For the text-containing cell, return its midpoint in (x, y) coordinate format. 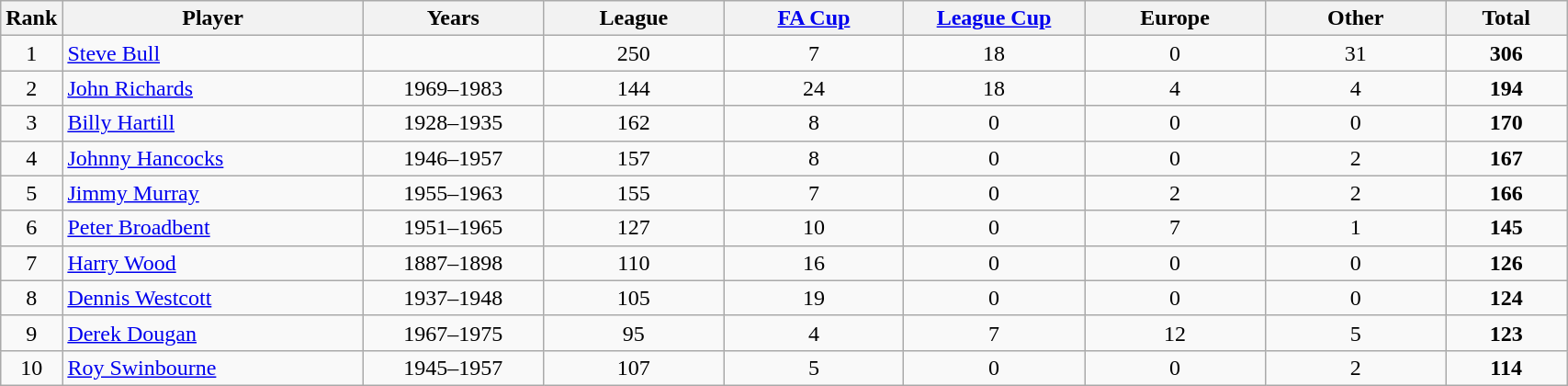
Derek Dougan (213, 333)
1928–1935 (453, 123)
167 (1506, 158)
9 (31, 333)
Other (1356, 18)
Rank (31, 18)
157 (634, 158)
145 (1506, 228)
127 (634, 228)
1955–1963 (453, 193)
166 (1506, 193)
Billy Hartill (213, 123)
12 (1176, 333)
1969–1983 (453, 88)
114 (1506, 368)
1945–1957 (453, 368)
1946–1957 (453, 158)
League (634, 18)
1887–1898 (453, 263)
19 (814, 298)
3 (31, 123)
John Richards (213, 88)
107 (634, 368)
Steve Bull (213, 53)
1937–1948 (453, 298)
31 (1356, 53)
124 (1506, 298)
250 (634, 53)
105 (634, 298)
1967–1975 (453, 333)
Roy Swinbourne (213, 368)
Dennis Westcott (213, 298)
Europe (1176, 18)
1951–1965 (453, 228)
170 (1506, 123)
League Cup (994, 18)
Johnny Hancocks (213, 158)
Harry Wood (213, 263)
162 (634, 123)
6 (31, 228)
Years (453, 18)
126 (1506, 263)
Total (1506, 18)
24 (814, 88)
306 (1506, 53)
Peter Broadbent (213, 228)
144 (634, 88)
16 (814, 263)
194 (1506, 88)
Player (213, 18)
155 (634, 193)
123 (1506, 333)
FA Cup (814, 18)
95 (634, 333)
110 (634, 263)
Jimmy Murray (213, 193)
